Locate the cell with the specified text and output its [X, Y] center coordinate. 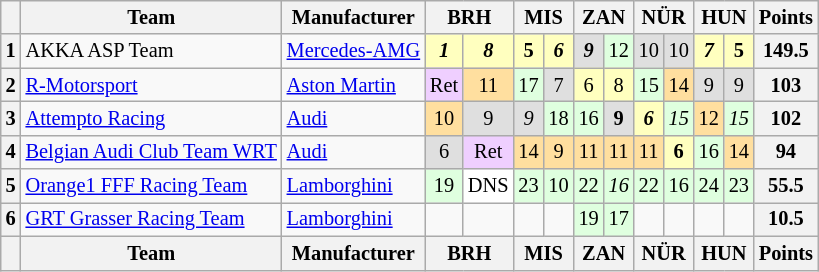
2 [11, 85]
94 [786, 152]
103 [786, 85]
R-Motorsport [152, 85]
GRT Grasser Racing Team [152, 219]
Attempto Racing [152, 118]
18 [559, 118]
Aston Martin [354, 85]
149.5 [786, 51]
Orange1 FFF Racing Team [152, 186]
55.5 [786, 186]
Mercedes-AMG [354, 51]
AKKA ASP Team [152, 51]
24 [709, 186]
4 [11, 152]
10.5 [786, 219]
102 [786, 118]
Belgian Audi Club Team WRT [152, 152]
DNS [488, 186]
3 [11, 118]
